Output the [X, Y] coordinate of the center of the cell containing the given text.  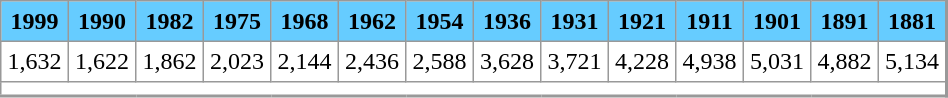
2,436 [372, 61]
1975 [237, 21]
4,938 [710, 61]
4,228 [642, 61]
1901 [777, 21]
3,628 [507, 61]
1999 [35, 21]
1891 [845, 21]
2,588 [440, 61]
1968 [305, 21]
5,031 [777, 61]
1,862 [170, 61]
4,882 [845, 61]
5,134 [912, 61]
1931 [575, 21]
1936 [507, 21]
3,721 [575, 61]
1954 [440, 21]
1,632 [35, 61]
1962 [372, 21]
2,144 [305, 61]
1,622 [102, 61]
2,023 [237, 61]
1911 [710, 21]
1990 [102, 21]
1921 [642, 21]
1881 [912, 21]
1982 [170, 21]
